Scan for the cell matching the given text and deliver its (X, Y) coordinate at center. 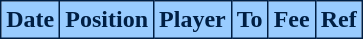
Fee (292, 20)
Player (193, 20)
Position (107, 20)
To (250, 20)
Date (30, 20)
Ref (338, 20)
